Find where the given text appears and provide that cell's center as [X, Y] coordinate. 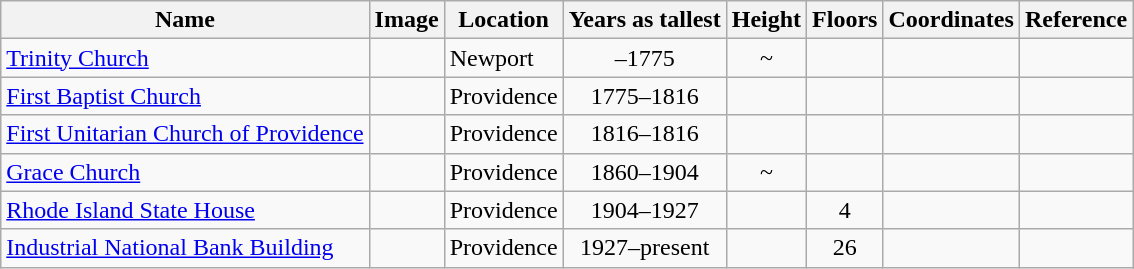
Name [185, 20]
1927–present [644, 248]
26 [845, 248]
Industrial National Bank Building [185, 248]
Coordinates [951, 20]
4 [845, 210]
First Unitarian Church of Providence [185, 134]
Image [406, 20]
Grace Church [185, 172]
Years as tallest [644, 20]
Floors [845, 20]
1860–1904 [644, 172]
–1775 [644, 58]
1816–1816 [644, 134]
Location [504, 20]
Height [766, 20]
Newport [504, 58]
1904–1927 [644, 210]
Trinity Church [185, 58]
1775–1816 [644, 96]
Rhode Island State House [185, 210]
First Baptist Church [185, 96]
Reference [1076, 20]
